From the cell containing the given text, extract its center point as [x, y] coordinate. 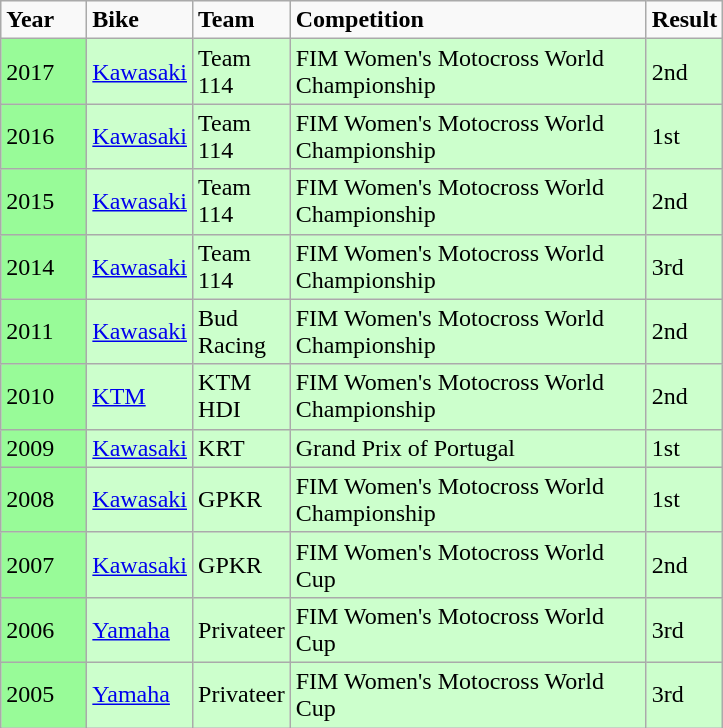
Result [684, 20]
2008 [44, 500]
2014 [44, 266]
2017 [44, 72]
2005 [44, 694]
2007 [44, 564]
Competition [468, 20]
2010 [44, 396]
Bike [140, 20]
KTM [140, 396]
2011 [44, 332]
2015 [44, 202]
KTM HDI [242, 396]
KRT [242, 448]
2006 [44, 630]
2016 [44, 136]
2009 [44, 448]
Bud Racing [242, 332]
Team [242, 20]
Grand Prix of Portugal [468, 448]
Year [44, 20]
